Pinpoint the cell where the given text exists, returning its (X, Y) midpoint coordinate. 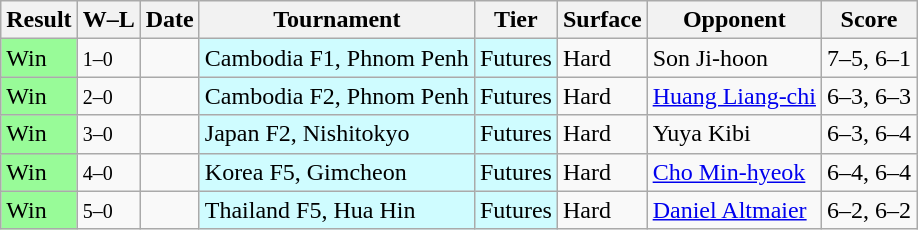
Daniel Altmaier (734, 210)
Cho Min-hyeok (734, 172)
6–4, 6–4 (868, 172)
6–2, 6–2 (868, 210)
Son Ji-hoon (734, 58)
1–0 (108, 58)
6–3, 6–4 (868, 134)
2–0 (108, 96)
Korea F5, Gimcheon (336, 172)
Result (39, 20)
Surface (602, 20)
Japan F2, Nishitokyo (336, 134)
W–L (108, 20)
Cambodia F1, Phnom Penh (336, 58)
4–0 (108, 172)
Huang Liang-chi (734, 96)
6–3, 6–3 (868, 96)
Date (170, 20)
Tournament (336, 20)
3–0 (108, 134)
7–5, 6–1 (868, 58)
Tier (516, 20)
5–0 (108, 210)
Score (868, 20)
Thailand F5, Hua Hin (336, 210)
Opponent (734, 20)
Yuya Kibi (734, 134)
Cambodia F2, Phnom Penh (336, 96)
